Capture the cell that displays the provided text and extract its (X, Y) central coordinate. 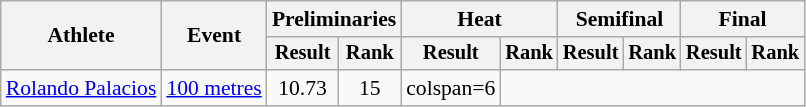
100 metres (214, 88)
10.73 (303, 88)
15 (370, 88)
Preliminaries (334, 19)
Rolando Palacios (82, 88)
colspan=6 (450, 88)
Athlete (82, 36)
Final (742, 19)
Semifinal (620, 19)
Event (214, 36)
Heat (480, 19)
